Search for the cell housing the specified text and yield its [x, y] center coordinate. 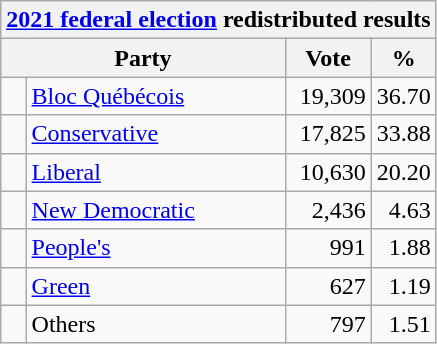
1.88 [404, 248]
4.63 [404, 210]
Party [143, 58]
Vote [328, 58]
19,309 [328, 96]
627 [328, 286]
Bloc Québécois [156, 96]
17,825 [328, 134]
797 [328, 324]
New Democratic [156, 210]
991 [328, 248]
1.19 [404, 286]
36.70 [404, 96]
Conservative [156, 134]
2,436 [328, 210]
2021 federal election redistributed results [218, 20]
Others [156, 324]
Liberal [156, 172]
% [404, 58]
People's [156, 248]
1.51 [404, 324]
20.20 [404, 172]
10,630 [328, 172]
Green [156, 286]
33.88 [404, 134]
